Provide the (x, y) coordinate of the cell's center where the given text is located.  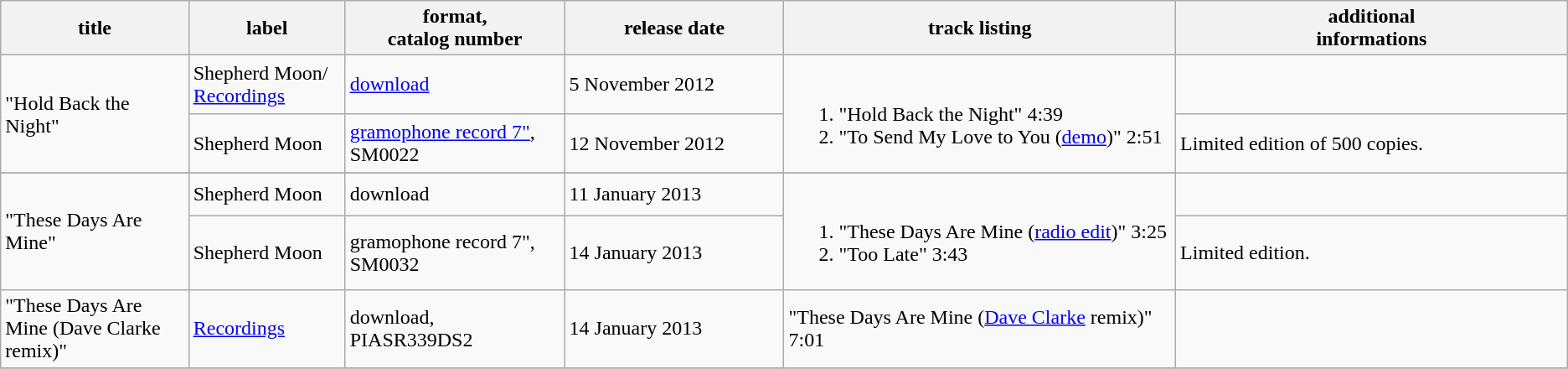
Limited edition of 500 copies. (1372, 143)
Recordings (266, 329)
12 November 2012 (674, 143)
11 January 2013 (674, 195)
label (266, 29)
release date (674, 29)
"Hold Back the Night" (95, 114)
track listing (980, 29)
additionalinformations (1372, 29)
gramophone record 7",SM0032 (455, 253)
Limited edition. (1372, 253)
5 November 2012 (674, 85)
gramophone record 7",SM0022 (455, 143)
"Hold Back the Night" 4:39"To Send My Love to You (demo)" 2:51 (980, 114)
download,PIASR339DS2 (455, 329)
"These Days Are Mine (radio edit)" 3:25"Too Late" 3:43 (980, 231)
title (95, 29)
Shepherd Moon/ Recordings (266, 85)
"These Days Are Mine (Dave Clarke remix)" (95, 329)
"These Days Are Mine (Dave Clarke remix)" 7:01 (980, 329)
"These Days Are Mine" (95, 231)
format,catalog number (455, 29)
